Pinpoint the cell where the given text exists, returning its (x, y) midpoint coordinate. 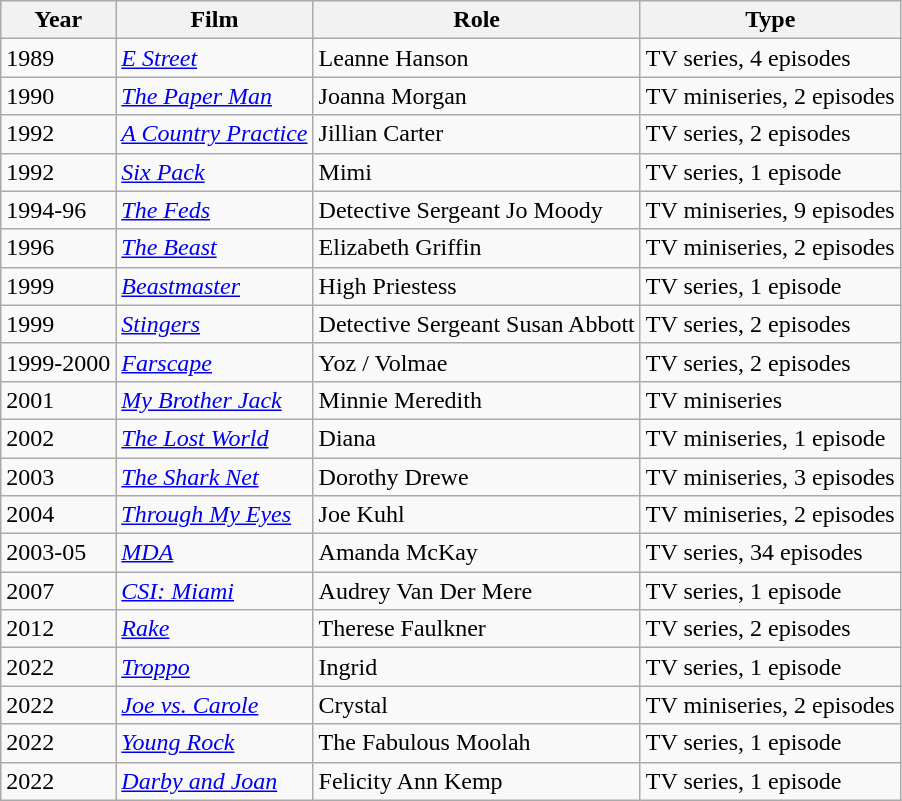
2002 (58, 438)
The Beast (214, 248)
Darby and Joan (214, 781)
TV series, 34 episodes (770, 553)
TV miniseries, 9 episodes (770, 210)
Type (770, 20)
Amanda McKay (476, 553)
Year (58, 20)
The Lost World (214, 438)
Yoz / Volmae (476, 362)
Through My Eyes (214, 515)
2003-05 (58, 553)
CSI: Miami (214, 591)
TV series, 4 episodes (770, 58)
Joanna Morgan (476, 96)
The Paper Man (214, 96)
Minnie Meredith (476, 400)
2007 (58, 591)
Six Pack (214, 172)
TV miniseries (770, 400)
1996 (58, 248)
TV miniseries, 1 episode (770, 438)
2012 (58, 629)
1999-2000 (58, 362)
1990 (58, 96)
Beastmaster (214, 286)
Troppo (214, 667)
The Shark Net (214, 477)
Mimi (476, 172)
Detective Sergeant Susan Abbott (476, 324)
A Country Practice (214, 134)
High Priestess (476, 286)
MDA (214, 553)
Film (214, 20)
2003 (58, 477)
Joe Kuhl (476, 515)
Jillian Carter (476, 134)
E Street (214, 58)
Felicity Ann Kemp (476, 781)
Ingrid (476, 667)
The Fabulous Moolah (476, 743)
Rake (214, 629)
2001 (58, 400)
Dorothy Drewe (476, 477)
My Brother Jack (214, 400)
1994-96 (58, 210)
Crystal (476, 705)
Farscape (214, 362)
Stingers (214, 324)
Detective Sergeant Jo Moody (476, 210)
1989 (58, 58)
Role (476, 20)
Audrey Van Der Mere (476, 591)
Joe vs. Carole (214, 705)
Leanne Hanson (476, 58)
The Feds (214, 210)
2004 (58, 515)
Elizabeth Griffin (476, 248)
Young Rock (214, 743)
Therese Faulkner (476, 629)
TV miniseries, 3 episodes (770, 477)
Diana (476, 438)
